Return the (x, y) coordinate for the center point of the cell that contains the specified text.  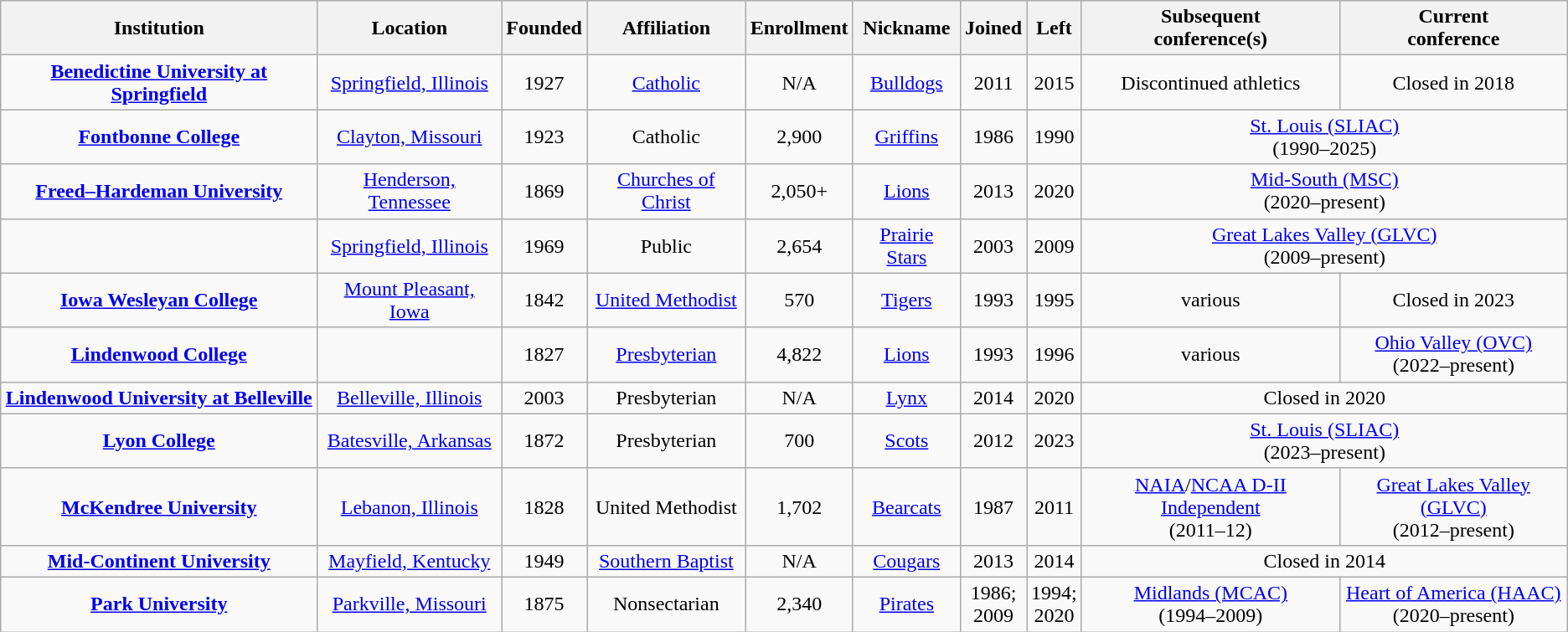
4,822 (799, 355)
Lyon College (159, 440)
Nickname (906, 28)
1927 (544, 82)
Clayton, Missouri (410, 137)
Churches of Christ (666, 191)
Mid-Continent University (159, 561)
Lebanon, Illinois (410, 506)
Mount Pleasant, Iowa (410, 300)
Closed in 2020 (1324, 398)
Iowa Wesleyan College (159, 300)
Public (666, 246)
Affiliation (666, 28)
1827 (544, 355)
Henderson, Tennessee (410, 191)
Location (410, 28)
1986 (993, 137)
NAIA/NCAA D-II Independent(2011–12) (1210, 506)
2023 (1055, 440)
Fontbonne College (159, 137)
1986;2009 (993, 604)
Bearcats (906, 506)
Griffins (906, 137)
Lynx (906, 398)
Lindenwood College (159, 355)
Nonsectarian (666, 604)
Mid-South (MSC)(2020–present) (1324, 191)
Institution (159, 28)
Benedictine University at Springfield (159, 82)
1949 (544, 561)
Closed in 2014 (1324, 561)
2009 (1055, 246)
Cougars (906, 561)
Midlands (MCAC)(1994–2009) (1210, 604)
Founded (544, 28)
Discontinued athletics (1210, 82)
Park University (159, 604)
1875 (544, 604)
Batesville, Arkansas (410, 440)
1872 (544, 440)
1969 (544, 246)
Bulldogs (906, 82)
2,340 (799, 604)
Lindenwood University at Belleville (159, 398)
Closed in 2023 (1453, 300)
2,900 (799, 137)
1842 (544, 300)
1,702 (799, 506)
Enrollment (799, 28)
570 (799, 300)
Currentconference (1453, 28)
Mayfield, Kentucky (410, 561)
Great Lakes Valley (GLVC)(2012–present) (1453, 506)
Belleville, Illinois (410, 398)
Closed in 2018 (1453, 82)
1995 (1055, 300)
1987 (993, 506)
2,050+ (799, 191)
Parkville, Missouri (410, 604)
1994;2020 (1055, 604)
St. Louis (SLIAC)(2023–present) (1324, 440)
Ohio Valley (OVC)(2022–present) (1453, 355)
Joined (993, 28)
1996 (1055, 355)
McKendree University (159, 506)
Tigers (906, 300)
Heart of America (HAAC)(2020–present) (1453, 604)
2015 (1055, 82)
Scots (906, 440)
1990 (1055, 137)
Subsequentconference(s) (1210, 28)
Left (1055, 28)
Freed–Hardeman University (159, 191)
Southern Baptist (666, 561)
1828 (544, 506)
1923 (544, 137)
St. Louis (SLIAC)(1990–2025) (1324, 137)
2,654 (799, 246)
Pirates (906, 604)
1869 (544, 191)
700 (799, 440)
2012 (993, 440)
Prairie Stars (906, 246)
Great Lakes Valley (GLVC)(2009–present) (1324, 246)
